Provide the (x, y) coordinate of the cell's center where the given text is located.  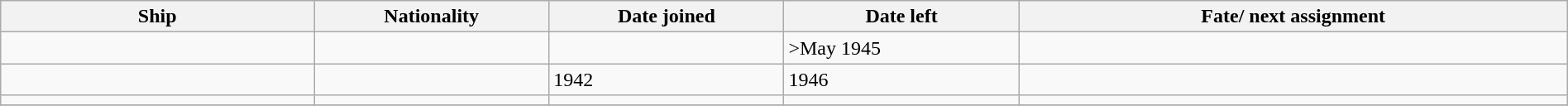
Date left (901, 17)
Ship (157, 17)
1946 (901, 79)
>May 1945 (901, 48)
Nationality (432, 17)
Date joined (667, 17)
Fate/ next assignment (1293, 17)
1942 (667, 79)
